Detect which cell encompasses the target text, then output its (x, y) center coordinate. 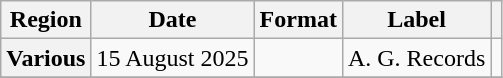
Various (46, 58)
A. G. Records (416, 58)
Region (46, 20)
Label (416, 20)
15 August 2025 (172, 58)
Date (172, 20)
Format (298, 20)
